Find where the given text appears and provide that cell's center as (X, Y) coordinate. 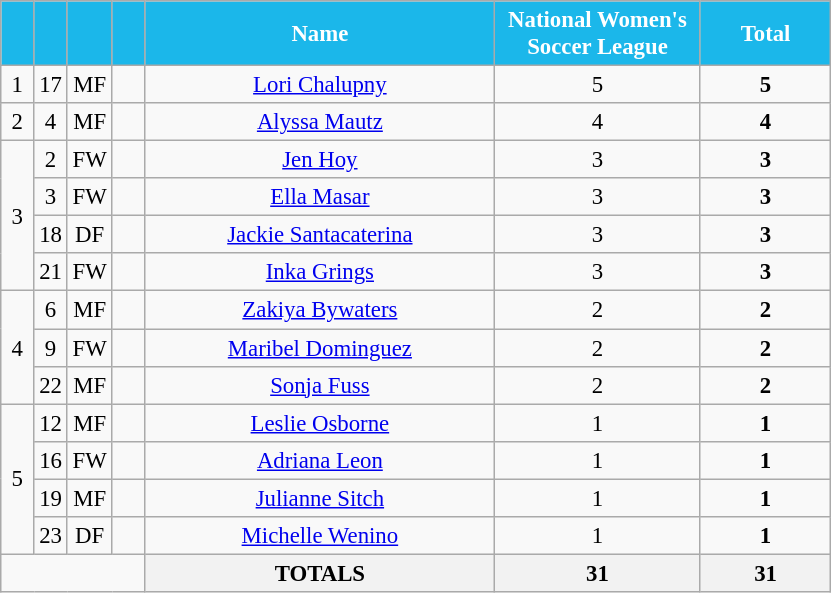
Ella Masar (320, 197)
National Women's Soccer League (598, 34)
Alyssa Mautz (320, 122)
18 (50, 235)
Jackie Santacaterina (320, 235)
Zakiya Bywaters (320, 310)
23 (50, 536)
21 (50, 273)
17 (50, 85)
Lori Chalupny (320, 85)
19 (50, 498)
Maribel Dominguez (320, 348)
Jen Hoy (320, 160)
16 (50, 460)
Julianne Sitch (320, 498)
TOTALS (320, 573)
Total (766, 34)
Michelle Wenino (320, 536)
22 (50, 385)
Name (320, 34)
9 (50, 348)
6 (50, 310)
Adriana Leon (320, 460)
12 (50, 423)
Leslie Osborne (320, 423)
Inka Grings (320, 273)
Sonja Fuss (320, 385)
